Find where the given text appears and provide that cell's center as [X, Y] coordinate. 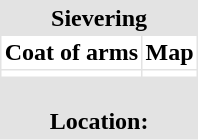
Map [169, 52]
Location: [100, 108]
Coat of arms [72, 52]
Sievering [100, 18]
